Find where the given text appears and provide that cell's center as (X, Y) coordinate. 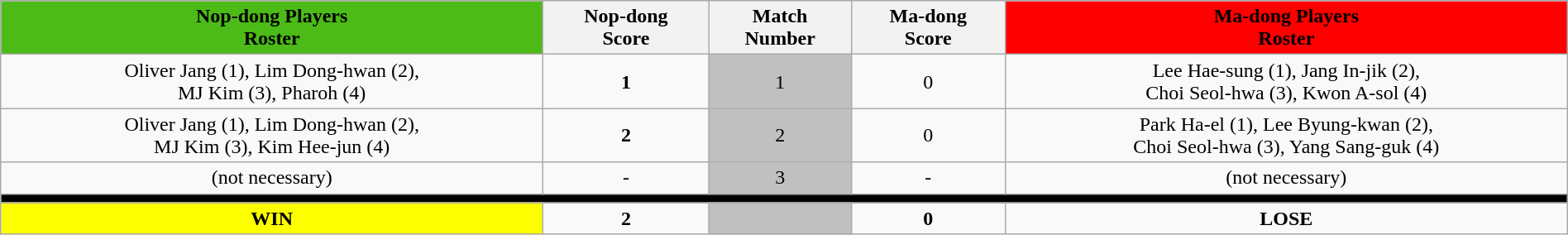
Oliver Jang (1), Lim Dong-hwan (2), MJ Kim (3), Kim Hee-jun (4) (272, 136)
Park Ha-el (1), Lee Byung-kwan (2), Choi Seol-hwa (3), Yang Sang-guk (4) (1286, 136)
MatchNumber (780, 28)
Lee Hae-sung (1), Jang In-jik (2), Choi Seol-hwa (3), Kwon A-sol (4) (1286, 81)
3 (780, 178)
Nop-dong PlayersRoster (272, 28)
WIN (272, 218)
LOSE (1286, 218)
Oliver Jang (1), Lim Dong-hwan (2), MJ Kim (3), Pharoh (4) (272, 81)
Nop-dongScore (627, 28)
Ma-dongScore (928, 28)
Ma-dong PlayersRoster (1286, 28)
